Return the [x, y] coordinate for the center point of the cell that contains the specified text.  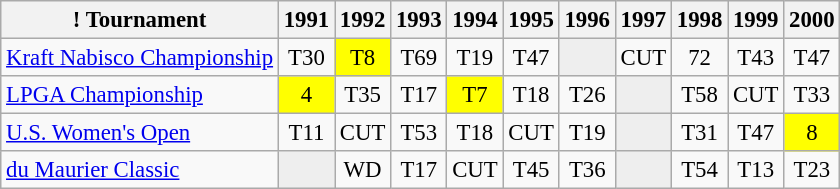
1999 [756, 20]
T13 [756, 170]
T69 [419, 58]
T7 [475, 95]
Kraft Nabisco Championship [140, 58]
1993 [419, 20]
T23 [812, 170]
T58 [699, 95]
T31 [699, 133]
T26 [587, 95]
T35 [363, 95]
1997 [643, 20]
1995 [531, 20]
1991 [306, 20]
8 [812, 133]
T36 [587, 170]
T30 [306, 58]
T33 [812, 95]
T11 [306, 133]
! Tournament [140, 20]
1992 [363, 20]
T53 [419, 133]
du Maurier Classic [140, 170]
1998 [699, 20]
4 [306, 95]
LPGA Championship [140, 95]
T43 [756, 58]
T8 [363, 58]
T54 [699, 170]
1994 [475, 20]
T45 [531, 170]
72 [699, 58]
WD [363, 170]
2000 [812, 20]
1996 [587, 20]
U.S. Women's Open [140, 133]
